Return the [X, Y] coordinate for the center point of the cell that contains the specified text.  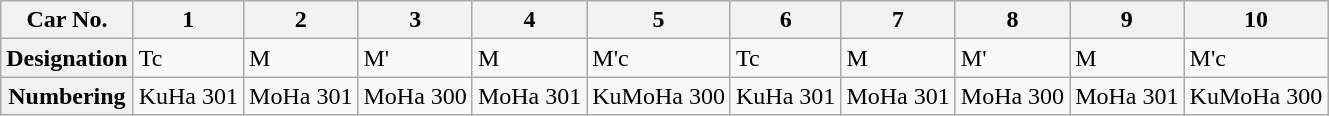
8 [1012, 20]
5 [659, 20]
Car No. [67, 20]
6 [785, 20]
4 [529, 20]
10 [1256, 20]
Numbering [67, 96]
7 [898, 20]
1 [188, 20]
Designation [67, 58]
9 [1127, 20]
2 [301, 20]
3 [415, 20]
